Determine the [X, Y] coordinate at the center of the cell enclosing the given text.  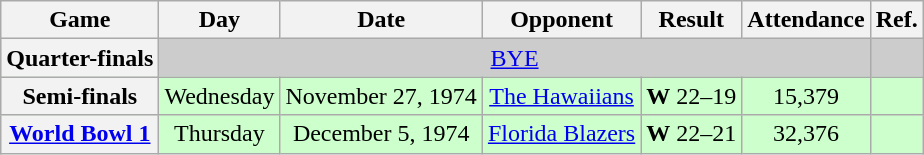
December 5, 1974 [381, 134]
Attendance [806, 20]
Ref. [896, 20]
Opponent [561, 20]
BYE [514, 58]
Result [692, 20]
Day [220, 20]
W 22–19 [692, 96]
The Hawaiians [561, 96]
W 22–21 [692, 134]
Date [381, 20]
Semi-finals [80, 96]
Thursday [220, 134]
Florida Blazers [561, 134]
Game [80, 20]
Wednesday [220, 96]
32,376 [806, 134]
November 27, 1974 [381, 96]
15,379 [806, 96]
World Bowl 1 [80, 134]
Quarter-finals [80, 58]
